Scan for the cell matching the given text and deliver its (X, Y) coordinate at center. 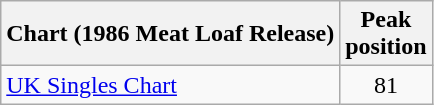
81 (386, 85)
Peakposition (386, 34)
Chart (1986 Meat Loaf Release) (170, 34)
UK Singles Chart (170, 85)
